Provide the (x, y) coordinate of the cell's center where the given text is located.  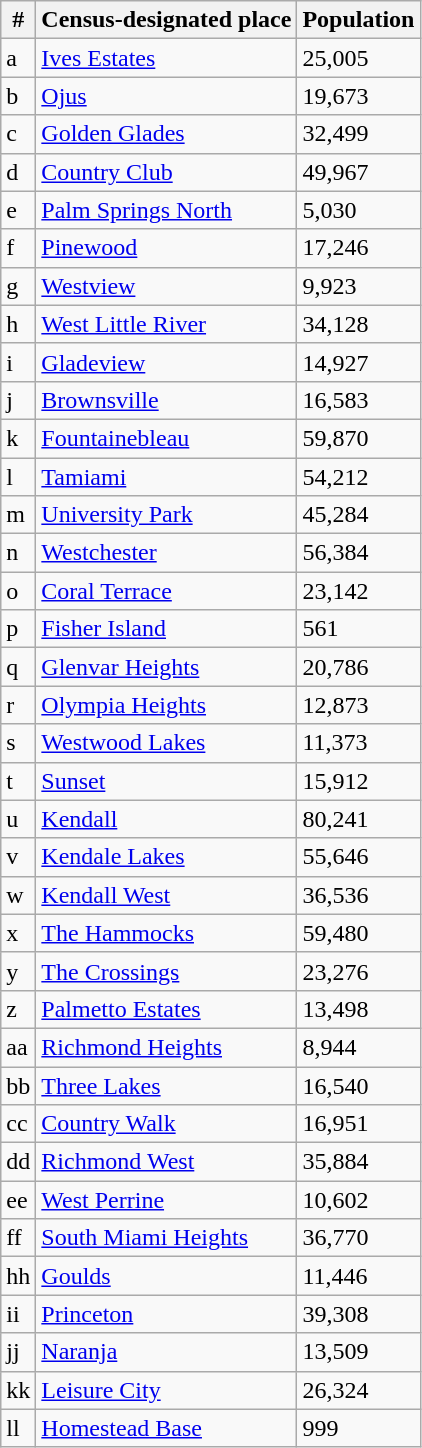
t (18, 781)
Kendale Lakes (166, 857)
15,912 (358, 781)
5,030 (358, 210)
Westview (166, 286)
d (18, 172)
j (18, 400)
Country Club (166, 172)
45,284 (358, 515)
f (18, 248)
Palm Springs North (166, 210)
The Crossings (166, 971)
Census-designated place (166, 20)
10,602 (358, 1200)
11,446 (358, 1276)
jj (18, 1352)
12,873 (358, 705)
Princeton (166, 1314)
Population (358, 20)
Ives Estates (166, 58)
n (18, 553)
39,308 (358, 1314)
Westwood Lakes (166, 743)
Pinewood (166, 248)
26,324 (358, 1390)
s (18, 743)
v (18, 857)
80,241 (358, 819)
Tamiami (166, 477)
ee (18, 1200)
13,498 (358, 1009)
r (18, 705)
p (18, 629)
Leisure City (166, 1390)
Sunset (166, 781)
56,384 (358, 553)
Olympia Heights (166, 705)
49,967 (358, 172)
w (18, 895)
Westchester (166, 553)
h (18, 324)
19,673 (358, 96)
m (18, 515)
e (18, 210)
Palmetto Estates (166, 1009)
Country Walk (166, 1124)
# (18, 20)
Golden Glades (166, 134)
y (18, 971)
The Hammocks (166, 933)
Fisher Island (166, 629)
l (18, 477)
Kendall West (166, 895)
dd (18, 1162)
16,540 (358, 1085)
g (18, 286)
32,499 (358, 134)
9,923 (358, 286)
x (18, 933)
q (18, 667)
West Little River (166, 324)
South Miami Heights (166, 1238)
Glenvar Heights (166, 667)
561 (358, 629)
25,005 (358, 58)
ll (18, 1428)
11,373 (358, 743)
Brownsville (166, 400)
c (18, 134)
20,786 (358, 667)
34,128 (358, 324)
59,480 (358, 933)
k (18, 438)
35,884 (358, 1162)
14,927 (358, 362)
z (18, 1009)
Kendall (166, 819)
13,509 (358, 1352)
ii (18, 1314)
ff (18, 1238)
bb (18, 1085)
36,536 (358, 895)
Goulds (166, 1276)
Coral Terrace (166, 591)
17,246 (358, 248)
Fountainebleau (166, 438)
a (18, 58)
23,276 (358, 971)
16,951 (358, 1124)
o (18, 591)
999 (358, 1428)
Naranja (166, 1352)
Gladeview (166, 362)
i (18, 362)
University Park (166, 515)
23,142 (358, 591)
kk (18, 1390)
Three Lakes (166, 1085)
Homestead Base (166, 1428)
Richmond West (166, 1162)
36,770 (358, 1238)
cc (18, 1124)
16,583 (358, 400)
59,870 (358, 438)
8,944 (358, 1047)
Ojus (166, 96)
aa (18, 1047)
55,646 (358, 857)
u (18, 819)
West Perrine (166, 1200)
hh (18, 1276)
54,212 (358, 477)
b (18, 96)
Richmond Heights (166, 1047)
